Determine the [x, y] coordinate at the center of the cell enclosing the given text.  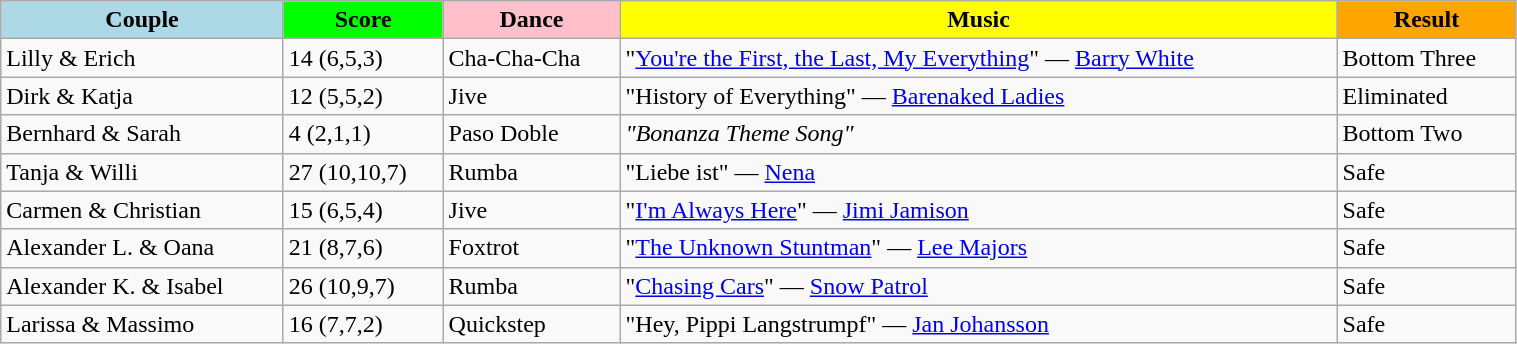
Larissa & Massimo [142, 324]
Bernhard & Sarah [142, 134]
Foxtrot [532, 248]
15 (6,5,4) [363, 210]
Dance [532, 20]
Bottom Three [1426, 58]
"Bonanza Theme Song" [978, 134]
Bottom Two [1426, 134]
Eliminated [1426, 96]
Result [1426, 20]
26 (10,9,7) [363, 286]
"History of Everything" — Barenaked Ladies [978, 96]
Carmen & Christian [142, 210]
"I'm Always Here" — Jimi Jamison [978, 210]
27 (10,10,7) [363, 172]
21 (8,7,6) [363, 248]
Dirk & Katja [142, 96]
Quickstep [532, 324]
12 (5,5,2) [363, 96]
Couple [142, 20]
Cha-Cha-Cha [532, 58]
Alexander L. & Oana [142, 248]
"Chasing Cars" — Snow Patrol [978, 286]
4 (2,1,1) [363, 134]
Alexander K. & Isabel [142, 286]
Music [978, 20]
14 (6,5,3) [363, 58]
Score [363, 20]
"Liebe ist" — Nena [978, 172]
"Hey, Pippi Langstrumpf" — Jan Johansson [978, 324]
"You're the First, the Last, My Everything" — Barry White [978, 58]
16 (7,7,2) [363, 324]
Lilly & Erich [142, 58]
"The Unknown Stuntman" — Lee Majors [978, 248]
Paso Doble [532, 134]
Tanja & Willi [142, 172]
